Return the [x, y] coordinate for the center point of the cell that contains the specified text.  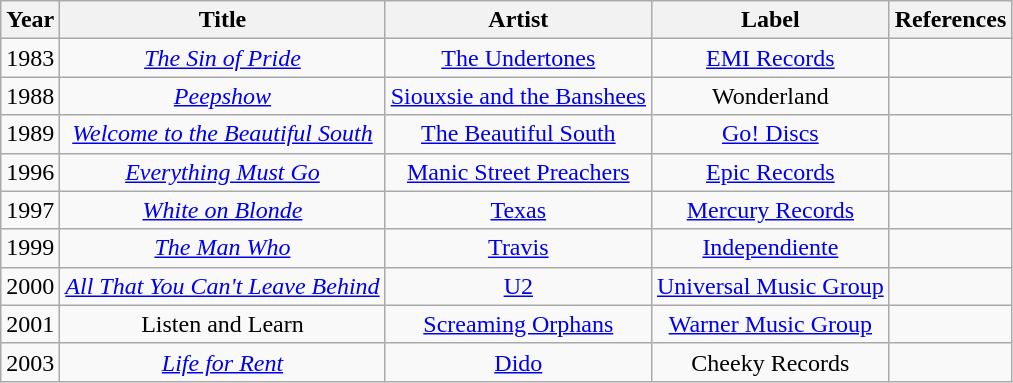
Screaming Orphans [518, 324]
1989 [30, 134]
Everything Must Go [222, 172]
Travis [518, 248]
Go! Discs [770, 134]
Texas [518, 210]
Wonderland [770, 96]
1983 [30, 58]
The Beautiful South [518, 134]
Mercury Records [770, 210]
Peepshow [222, 96]
The Undertones [518, 58]
Label [770, 20]
Dido [518, 362]
1997 [30, 210]
2003 [30, 362]
Year [30, 20]
White on Blonde [222, 210]
2001 [30, 324]
Epic Records [770, 172]
1988 [30, 96]
Manic Street Preachers [518, 172]
Cheeky Records [770, 362]
1996 [30, 172]
Independiente [770, 248]
Artist [518, 20]
Welcome to the Beautiful South [222, 134]
Title [222, 20]
Siouxsie and the Banshees [518, 96]
The Sin of Pride [222, 58]
The Man Who [222, 248]
EMI Records [770, 58]
Warner Music Group [770, 324]
Universal Music Group [770, 286]
All That You Can't Leave Behind [222, 286]
Life for Rent [222, 362]
2000 [30, 286]
Listen and Learn [222, 324]
U2 [518, 286]
1999 [30, 248]
References [950, 20]
